Extract the (x, y) coordinate from the center of the cell holding the provided text.  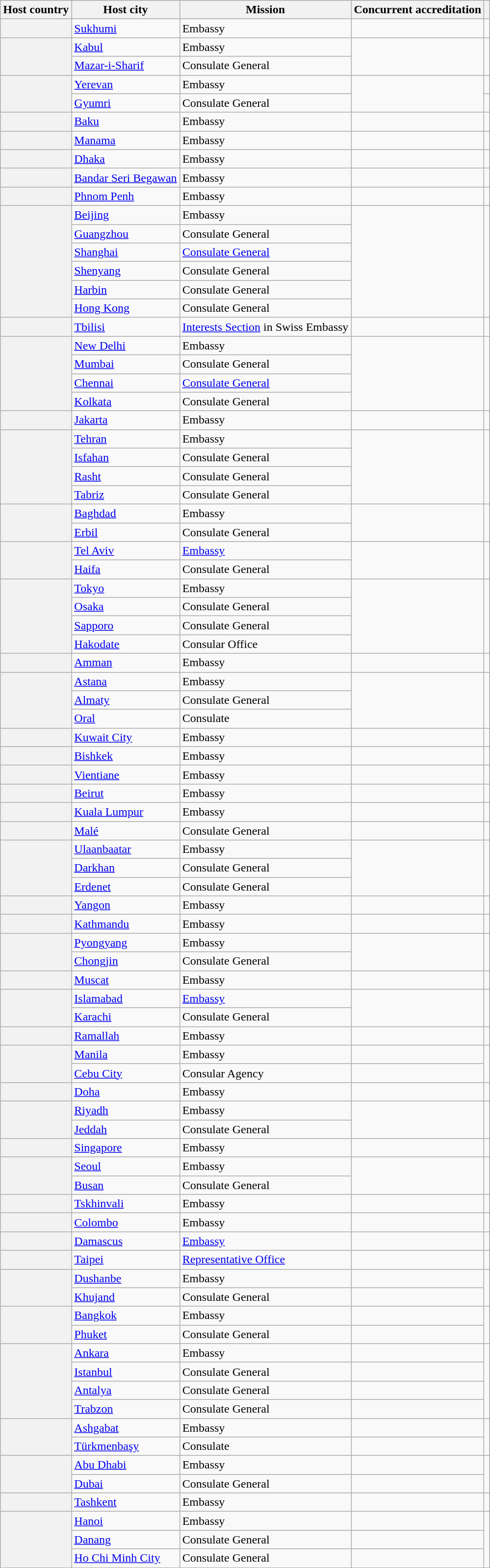
Abu Dhabi (126, 1465)
Erbil (126, 532)
Baghdad (126, 513)
Astana (126, 681)
Vientiane (126, 774)
Manila (126, 1054)
Busan (126, 1185)
Tskhinvali (126, 1204)
Mission (265, 10)
Gyumri (126, 103)
Concurrent accreditation (418, 10)
Damascus (126, 1241)
Tokyo (126, 588)
Amman (126, 663)
Mumbai (126, 364)
Khujand (126, 1297)
Phnom Penh (126, 196)
Yangon (126, 905)
Manama (126, 140)
Ankara (126, 1353)
Bishkek (126, 756)
Haifa (126, 570)
Sukhumi (126, 28)
Singapore (126, 1148)
Riyadh (126, 1110)
Malé (126, 831)
Dubai (126, 1484)
Kolkata (126, 401)
Tbilisi (126, 327)
Kuwait City (126, 737)
Bangkok (126, 1316)
Tabriz (126, 495)
Interests Section in Swiss Embassy (265, 327)
Ashgabat (126, 1428)
Harbin (126, 290)
Tashkent (126, 1502)
Hong Kong (126, 308)
Baku (126, 122)
Hanoi (126, 1521)
Chongjin (126, 961)
Danang (126, 1540)
Hakodate (126, 644)
Isfahan (126, 457)
Tehran (126, 439)
Osaka (126, 607)
Tel Aviv (126, 551)
Host city (126, 10)
Guangzhou (126, 234)
Jeddah (126, 1129)
Chennai (126, 383)
Türkmenbaşy (126, 1446)
Almaty (126, 700)
Islamabad (126, 998)
Phuket (126, 1334)
Colombo (126, 1222)
Beijing (126, 215)
Antalya (126, 1390)
Rasht (126, 476)
Oral (126, 719)
Yerevan (126, 84)
Shanghai (126, 252)
Bandar Seri Begawan (126, 177)
Dhaka (126, 159)
Representative Office (265, 1260)
Muscat (126, 980)
Sapporo (126, 625)
Seoul (126, 1167)
Taipei (126, 1260)
New Delhi (126, 346)
Pyongyang (126, 943)
Kabul (126, 47)
Erdenet (126, 887)
Kathmandu (126, 924)
Darkhan (126, 868)
Consular Agency (265, 1073)
Dushanbe (126, 1278)
Trabzon (126, 1409)
Kuala Lumpur (126, 812)
Karachi (126, 1017)
Host country (36, 10)
Consular Office (265, 644)
Jakarta (126, 420)
Istanbul (126, 1371)
Cebu City (126, 1073)
Ramallah (126, 1036)
Ho Chi Minh City (126, 1558)
Ulaanbaatar (126, 849)
Doha (126, 1092)
Beirut (126, 793)
Mazar-i-Sharif (126, 66)
Shenyang (126, 271)
